Pinpoint the cell where the given text exists, returning its [X, Y] midpoint coordinate. 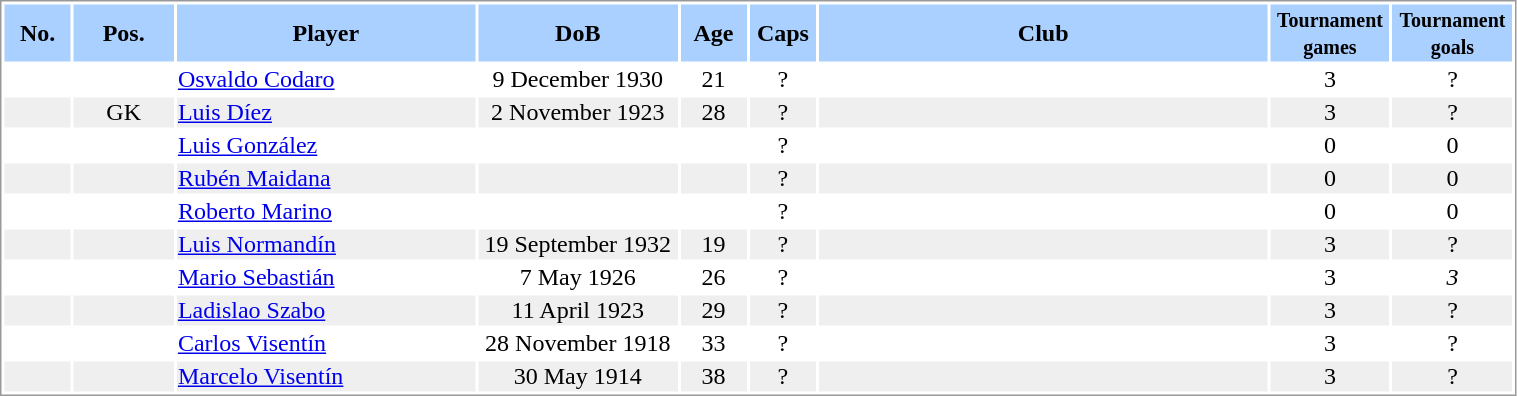
38 [713, 377]
7 May 1926 [578, 277]
Ladislao Szabo [326, 311]
Luis González [326, 145]
Luis Díez [326, 113]
Mario Sebastián [326, 277]
Carlos Visentín [326, 343]
19 September 1932 [578, 245]
30 May 1914 [578, 377]
28 [713, 113]
19 [713, 245]
Marcelo Visentín [326, 377]
Tournamentgames [1330, 32]
Caps [783, 32]
No. [37, 32]
Player [326, 32]
Tournamentgoals [1453, 32]
Age [713, 32]
9 December 1930 [578, 79]
11 April 1923 [578, 311]
Club [1043, 32]
33 [713, 343]
Luis Normandín [326, 245]
28 November 1918 [578, 343]
2 November 1923 [578, 113]
DoB [578, 32]
29 [713, 311]
26 [713, 277]
Pos. [124, 32]
21 [713, 79]
Roberto Marino [326, 211]
Rubén Maidana [326, 179]
Osvaldo Codaro [326, 79]
GK [124, 113]
